Pinpoint the cell where the given text exists, returning its (X, Y) midpoint coordinate. 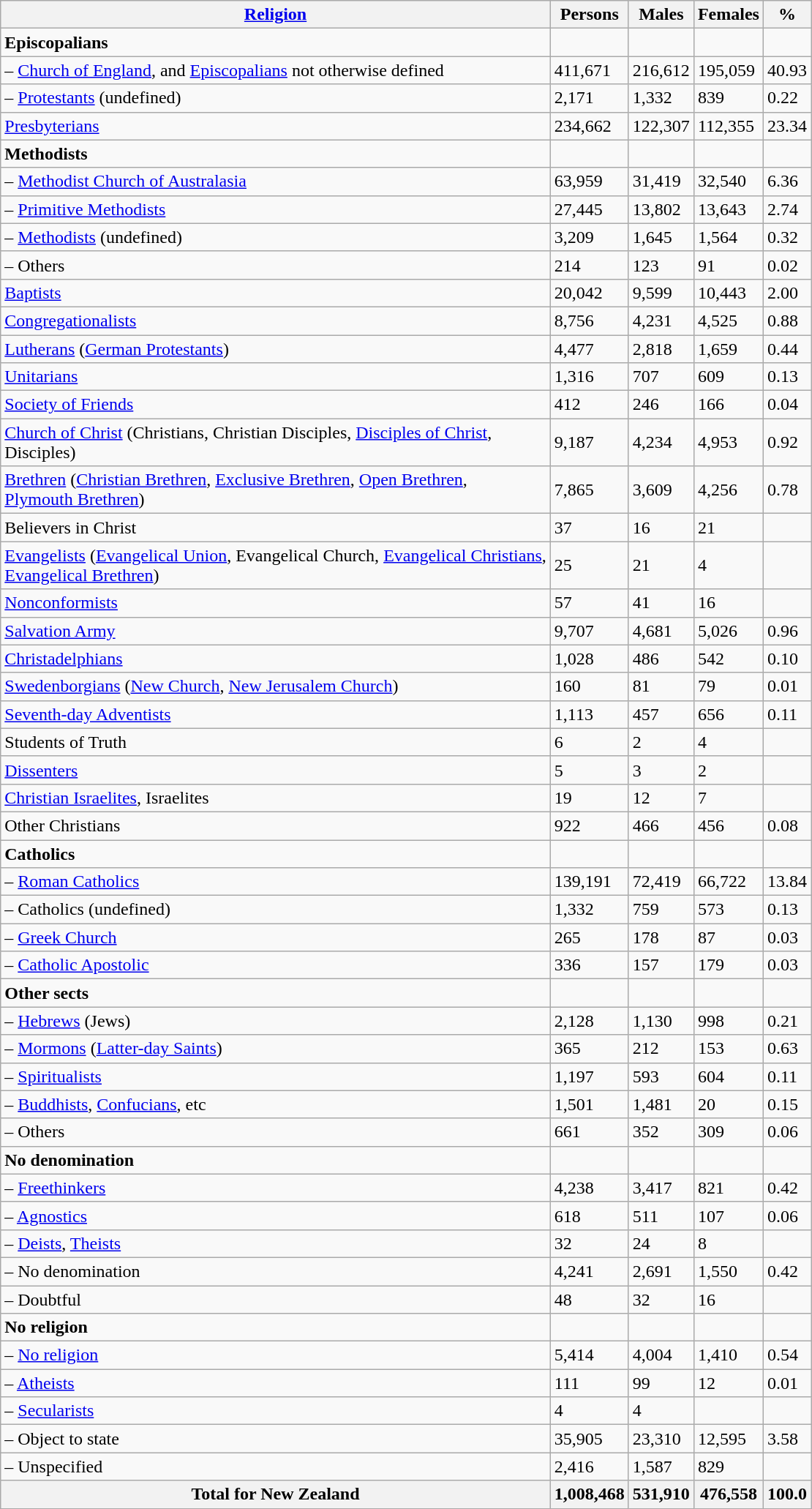
Persons (590, 15)
Congregationalists (276, 321)
Christian Israelites, Israelites (276, 798)
37 (590, 528)
66,722 (729, 882)
9,707 (590, 631)
Baptists (276, 293)
476,558 (729, 1494)
1,659 (729, 349)
2,171 (590, 98)
Catholics (276, 854)
352 (661, 1132)
573 (729, 910)
– Buddhists, Confucians, etc (276, 1104)
2,128 (590, 1021)
195,059 (729, 70)
1,130 (661, 1021)
1,008,468 (590, 1494)
0.08 (787, 825)
0.02 (787, 265)
Christadelphians (276, 659)
– Catholic Apostolic (276, 965)
63,959 (590, 181)
24 (661, 1243)
821 (729, 1188)
Males (661, 15)
2,416 (590, 1467)
656 (729, 714)
2.74 (787, 209)
3,417 (661, 1188)
Seventh-day Adventists (276, 714)
234,662 (590, 126)
57 (590, 603)
6 (590, 742)
4,231 (661, 321)
1,564 (729, 237)
72,419 (661, 882)
839 (729, 98)
456 (729, 825)
4,953 (729, 442)
8,756 (590, 321)
1,028 (590, 659)
– Protestants (undefined) (276, 98)
79 (729, 686)
5,414 (590, 1355)
457 (661, 714)
– Roman Catholics (276, 882)
– Catholics (undefined) (276, 910)
1,501 (590, 1104)
609 (729, 377)
4,004 (661, 1355)
– Church of England, and Episcopalians not otherwise defined (276, 70)
– Greek Church (276, 937)
0.96 (787, 631)
– Object to state (276, 1439)
– Primitive Methodists (276, 209)
Students of Truth (276, 742)
Salvation Army (276, 631)
13.84 (787, 882)
0.04 (787, 405)
– Freethinkers (276, 1188)
Dissenters (276, 770)
4,525 (729, 321)
10,443 (729, 293)
– Unspecified (276, 1467)
3 (661, 770)
1,645 (661, 237)
Episcopalians (276, 42)
6.36 (787, 181)
922 (590, 825)
0.10 (787, 659)
Lutherans (German Protestants) (276, 349)
Other Christians (276, 825)
99 (661, 1383)
– Atheists (276, 1383)
123 (661, 265)
3,209 (590, 237)
– Spiritualists (276, 1076)
0.22 (787, 98)
25 (590, 565)
No religion (276, 1328)
139,191 (590, 882)
0.63 (787, 1049)
214 (590, 265)
5 (590, 770)
411,671 (590, 70)
0.32 (787, 237)
– Methodist Church of Australasia (276, 181)
178 (661, 937)
– Deists, Theists (276, 1243)
23.34 (787, 126)
0.78 (787, 490)
Swedenborgians (New Church, New Jerusalem Church) (276, 686)
35,905 (590, 1439)
81 (661, 686)
Brethren (Christian Brethren, Exclusive Brethren, Open Brethren,Plymouth Brethren) (276, 490)
4,256 (729, 490)
0.21 (787, 1021)
166 (729, 405)
87 (729, 937)
3.58 (787, 1439)
31,419 (661, 181)
309 (729, 1132)
0.44 (787, 349)
1,197 (590, 1076)
265 (590, 937)
20,042 (590, 293)
– Mormons (Latter-day Saints) (276, 1049)
Believers in Christ (276, 528)
% (787, 15)
336 (590, 965)
4,238 (590, 1188)
107 (729, 1216)
212 (661, 1049)
– Doubtful (276, 1299)
4,234 (661, 442)
– No denomination (276, 1271)
100.0 (787, 1494)
0.54 (787, 1355)
542 (729, 659)
Religion (276, 15)
Females (729, 15)
2.00 (787, 293)
707 (661, 377)
Methodists (276, 154)
122,307 (661, 126)
27,445 (590, 209)
9,599 (661, 293)
0.15 (787, 1104)
157 (661, 965)
604 (729, 1076)
No denomination (276, 1160)
91 (729, 265)
1,113 (590, 714)
246 (661, 405)
412 (590, 405)
661 (590, 1132)
Other sects (276, 993)
1,587 (661, 1467)
7,865 (590, 490)
12,595 (729, 1439)
829 (729, 1467)
0.92 (787, 442)
Society of Friends (276, 405)
998 (729, 1021)
9,187 (590, 442)
– Agnostics (276, 1216)
Evangelists (Evangelical Union, Evangelical Church, Evangelical Christians,Evangelical Brethren) (276, 565)
– Hebrews (Jews) (276, 1021)
112,355 (729, 126)
– Methodists (undefined) (276, 237)
– No religion (276, 1355)
365 (590, 1049)
5,026 (729, 631)
Unitarians (276, 377)
4,241 (590, 1271)
593 (661, 1076)
486 (661, 659)
– Secularists (276, 1411)
41 (661, 603)
2,818 (661, 349)
13,802 (661, 209)
4,681 (661, 631)
153 (729, 1049)
466 (661, 825)
618 (590, 1216)
20 (729, 1104)
0.88 (787, 321)
759 (661, 910)
1,550 (729, 1271)
7 (729, 798)
531,910 (661, 1494)
111 (590, 1383)
216,612 (661, 70)
3,609 (661, 490)
23,310 (661, 1439)
Church of Christ (Christians, Christian Disciples, Disciples of Christ,Disciples) (276, 442)
4,477 (590, 349)
48 (590, 1299)
511 (661, 1216)
32,540 (729, 181)
179 (729, 965)
40.93 (787, 70)
1,410 (729, 1355)
Presbyterians (276, 126)
Total for New Zealand (276, 1494)
13,643 (729, 209)
Nonconformists (276, 603)
1,316 (590, 377)
19 (590, 798)
2,691 (661, 1271)
1,481 (661, 1104)
160 (590, 686)
8 (729, 1243)
